Capture the cell that displays the provided text and extract its (X, Y) central coordinate. 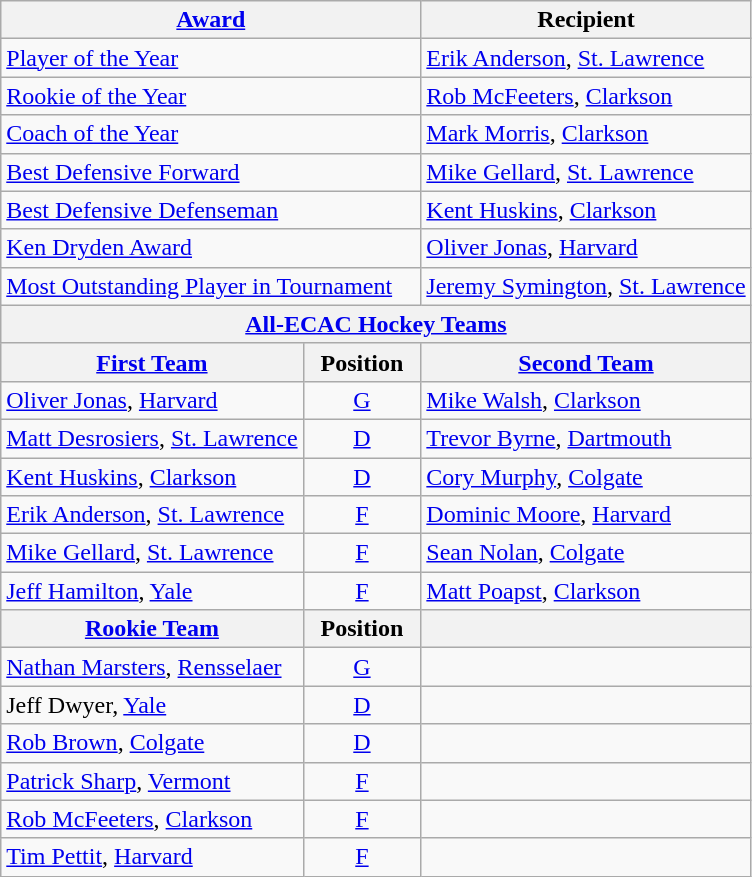
First Team (152, 362)
Matt Desrosiers, St. Lawrence (152, 438)
Cory Murphy, Colgate (586, 477)
Nathan Marsters, Rensselaer (152, 667)
Award (211, 20)
Player of the Year (211, 58)
Trevor Byrne, Dartmouth (586, 438)
Coach of the Year (211, 134)
Jeremy Symington, St. Lawrence (586, 286)
Rookie Team (152, 629)
Rob Brown, Colgate (152, 743)
Best Defensive Defenseman (211, 210)
Dominic Moore, Harvard (586, 515)
Tim Pettit, Harvard (152, 857)
Most Outstanding Player in Tournament (211, 286)
Second Team (586, 362)
Sean Nolan, Colgate (586, 553)
Mike Walsh, Clarkson (586, 400)
Jeff Hamilton, Yale (152, 591)
Ken Dryden Award (211, 248)
Jeff Dwyer, Yale (152, 705)
Rookie of the Year (211, 96)
Recipient (586, 20)
Mark Morris, Clarkson (586, 134)
All-ECAC Hockey Teams (376, 324)
Matt Poapst, Clarkson (586, 591)
Patrick Sharp, Vermont (152, 781)
Best Defensive Forward (211, 172)
